Find where the given text appears and provide that cell's center as [x, y] coordinate. 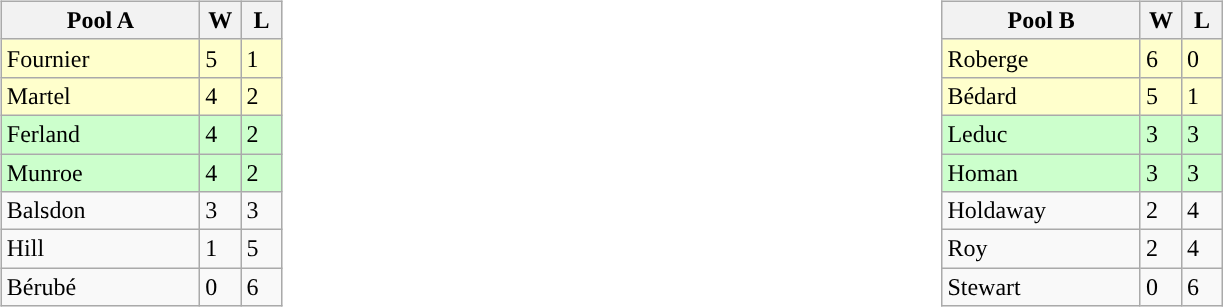
Bédard [1042, 96]
Pool B [1042, 20]
Stewart [1042, 287]
Martel [100, 96]
Leduc [1042, 134]
Bérubé [100, 287]
Roy [1042, 249]
Hill [100, 249]
Roberge [1042, 58]
Ferland [100, 134]
Homan [1042, 173]
Holdaway [1042, 211]
Fournier [100, 58]
Balsdon [100, 211]
Pool A [100, 20]
Munroe [100, 173]
